Search for the cell housing the specified text and yield its [X, Y] center coordinate. 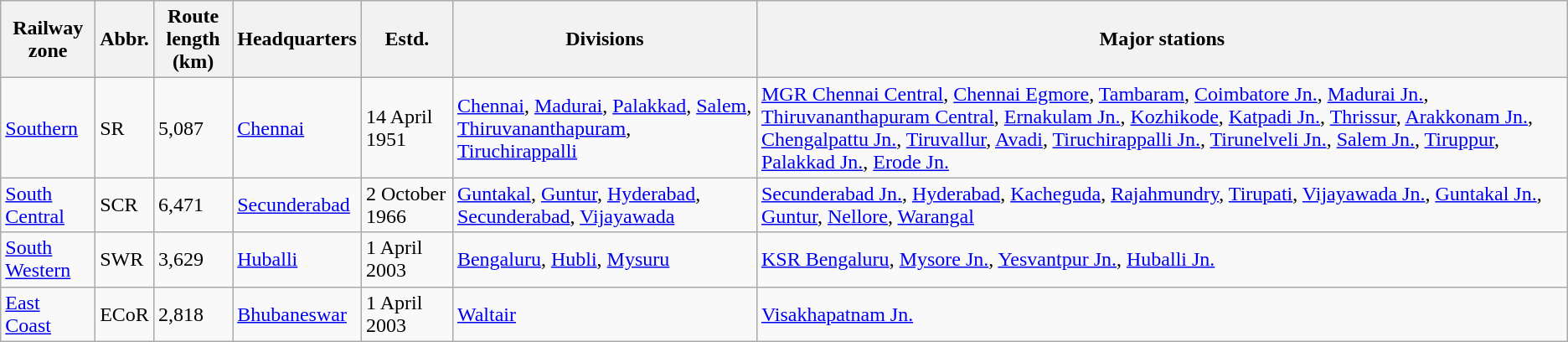
ECoR [125, 313]
3,629 [193, 260]
SWR [125, 260]
KSR Bengaluru, Mysore Jn., Yesvantpur Jn., Huballi Jn. [1162, 260]
14 April 1951 [407, 127]
Southern [49, 127]
Divisions [605, 39]
Waltair [605, 313]
Estd. [407, 39]
2 October 1966 [407, 205]
SR [125, 127]
Chennai, Madurai, Palakkad, Salem, Thiruvananthapuram, Tiruchirappalli [605, 127]
Secunderabad Jn., Hyderabad, Kacheguda, Rajahmundry, Tirupati, Vijayawada Jn., Guntakal Jn., Guntur, Nellore, Warangal [1162, 205]
East Coast [49, 313]
5,087 [193, 127]
Route length(km) [193, 39]
Bhubaneswar [297, 313]
Visakhapatnam Jn. [1162, 313]
South Central [49, 205]
2,818 [193, 313]
6,471 [193, 205]
South Western [49, 260]
Guntakal, Guntur, Hyderabad, Secunderabad, Vijayawada [605, 205]
Secunderabad [297, 205]
Huballi [297, 260]
Railway zone [49, 39]
Headquarters [297, 39]
Major stations [1162, 39]
SCR [125, 205]
Chennai [297, 127]
Abbr. [125, 39]
Bengaluru, Hubli, Mysuru [605, 260]
